Extract the (x, y) coordinate from the center of the cell holding the provided text.  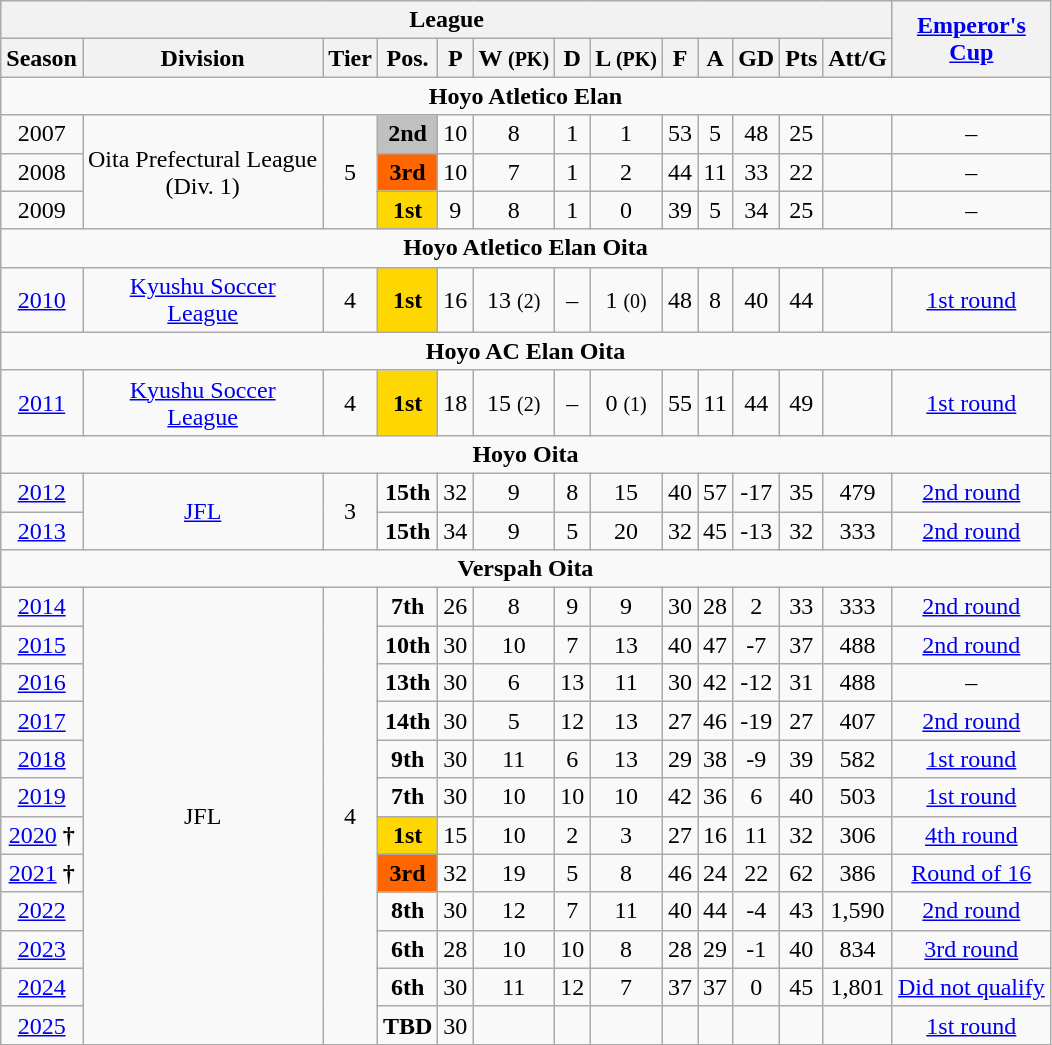
43 (802, 911)
2025 (42, 1025)
Hoyo AC Elan Oita (526, 351)
TBD (407, 1025)
20 (626, 531)
13 (2) (514, 300)
D (572, 58)
P (456, 58)
53 (680, 134)
9th (407, 759)
1,590 (858, 911)
386 (858, 873)
2014 (42, 607)
-7 (756, 645)
834 (858, 949)
L (PK) (626, 58)
0 (1) (626, 402)
2017 (42, 721)
2019 (42, 797)
A (716, 58)
Division (202, 58)
2022 (42, 911)
2010 (42, 300)
38 (716, 759)
-9 (756, 759)
2013 (42, 531)
8th (407, 911)
24 (716, 873)
10th (407, 645)
2020 † (42, 835)
Pos. (407, 58)
F (680, 58)
Did not qualify (971, 987)
Oita Prefectural League(Div. 1) (202, 172)
479 (858, 492)
4th round (971, 835)
W (PK) (514, 58)
306 (858, 835)
31 (802, 683)
18 (456, 402)
407 (858, 721)
1,801 (858, 987)
2011 (42, 402)
13th (407, 683)
Season (42, 58)
55 (680, 402)
2008 (42, 172)
-1 (756, 949)
-13 (756, 531)
2015 (42, 645)
57 (716, 492)
Pts (802, 58)
Att/G (858, 58)
Hoyo Atletico Elan (526, 96)
2021 † (42, 873)
Hoyo Atletico Elan Oita (526, 248)
2023 (42, 949)
League (447, 20)
1 (0) (626, 300)
2nd (407, 134)
26 (456, 607)
62 (802, 873)
Hoyo Oita (526, 454)
Emperor'sCup (971, 39)
49 (802, 402)
3rd round (971, 949)
2016 (42, 683)
582 (858, 759)
47 (716, 645)
2007 (42, 134)
Verspah Oita (526, 569)
14th (407, 721)
-4 (756, 911)
-17 (756, 492)
15 (2) (514, 402)
-19 (756, 721)
Tier (350, 58)
19 (514, 873)
Round of 16 (971, 873)
2018 (42, 759)
GD (756, 58)
36 (716, 797)
2024 (42, 987)
503 (858, 797)
-12 (756, 683)
2009 (42, 210)
35 (802, 492)
2012 (42, 492)
